Return the [X, Y] coordinate for the center point of the cell that contains the specified text.  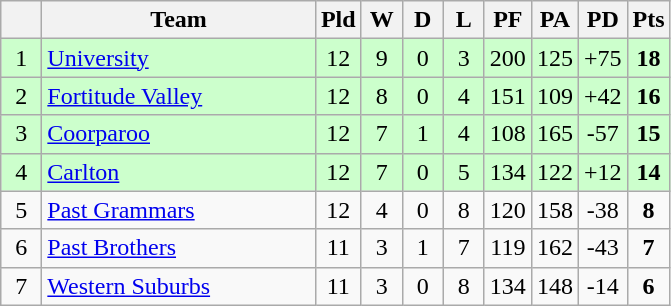
University [179, 58]
Fortitude Valley [179, 96]
119 [508, 248]
14 [648, 172]
Team [179, 20]
200 [508, 58]
Past Grammars [179, 210]
+75 [602, 58]
162 [554, 248]
-38 [602, 210]
-14 [602, 286]
109 [554, 96]
-57 [602, 134]
+42 [602, 96]
Pts [648, 20]
122 [554, 172]
+12 [602, 172]
108 [508, 134]
D [422, 20]
151 [508, 96]
18 [648, 58]
PD [602, 20]
Past Brothers [179, 248]
L [464, 20]
2 [22, 96]
165 [554, 134]
Coorparoo [179, 134]
125 [554, 58]
Carlton [179, 172]
158 [554, 210]
Pld [338, 20]
-43 [602, 248]
16 [648, 96]
120 [508, 210]
W [382, 20]
15 [648, 134]
PA [554, 20]
Western Suburbs [179, 286]
PF [508, 20]
148 [554, 286]
9 [382, 58]
